Pinpoint the cell where the given text exists, returning its (X, Y) midpoint coordinate. 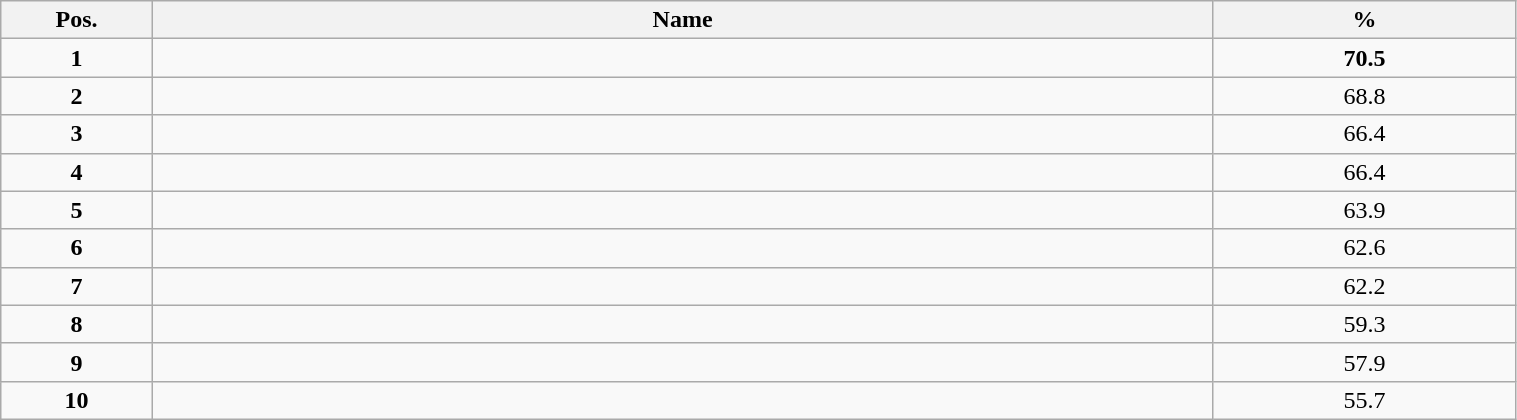
4 (77, 172)
9 (77, 362)
62.6 (1364, 248)
1 (77, 58)
% (1364, 20)
7 (77, 286)
68.8 (1364, 96)
70.5 (1364, 58)
Name (682, 20)
63.9 (1364, 210)
62.2 (1364, 286)
6 (77, 248)
8 (77, 324)
Pos. (77, 20)
57.9 (1364, 362)
5 (77, 210)
2 (77, 96)
3 (77, 134)
59.3 (1364, 324)
10 (77, 400)
55.7 (1364, 400)
